Detect which cell encompasses the target text, then output its [X, Y] center coordinate. 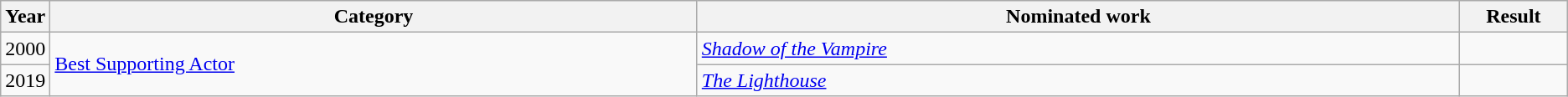
Shadow of the Vampire [1078, 48]
Result [1514, 17]
The Lighthouse [1078, 80]
2000 [25, 48]
Nominated work [1078, 17]
2019 [25, 80]
Category [374, 17]
Year [25, 17]
Best Supporting Actor [374, 64]
